Pinpoint the cell where the given text exists, returning its (x, y) midpoint coordinate. 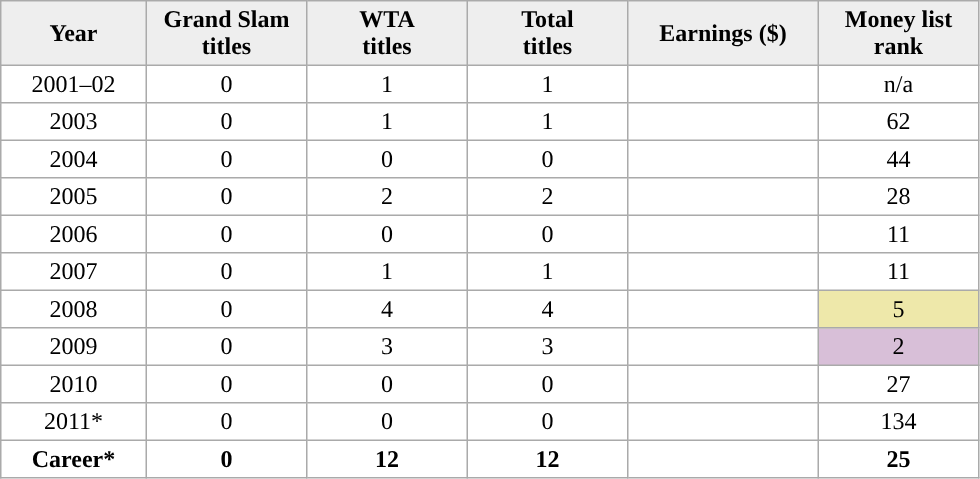
62 (898, 122)
2009 (74, 347)
2005 (74, 197)
Grand Slam titles (226, 33)
5 (898, 309)
44 (898, 159)
2006 (74, 234)
Career* (74, 459)
134 (898, 422)
Money list rank (898, 33)
n/a (898, 84)
27 (898, 384)
2008 (74, 309)
2011* (74, 422)
2007 (74, 272)
2010 (74, 384)
28 (898, 197)
2003 (74, 122)
2004 (74, 159)
Total titles (547, 33)
Year (74, 33)
WTA titles (387, 33)
2001–02 (74, 84)
25 (898, 459)
Earnings ($) (723, 33)
